Locate the cell with the specified text and output its (X, Y) center coordinate. 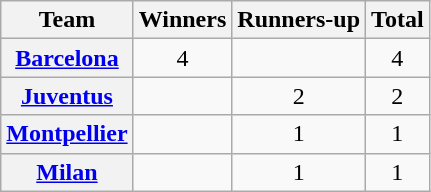
Barcelona (67, 58)
Runners-up (299, 20)
Juventus (67, 96)
Montpellier (67, 134)
Winners (182, 20)
Milan (67, 172)
Team (67, 20)
Total (398, 20)
